Capture the cell that displays the provided text and extract its [x, y] central coordinate. 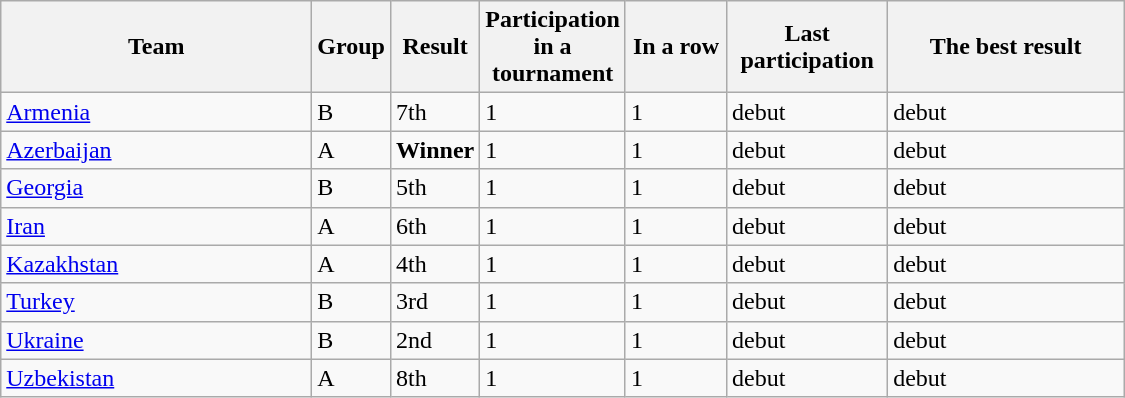
Turkey [156, 302]
2nd [434, 340]
Team [156, 47]
Kazakhstan [156, 264]
4th [434, 264]
In a row [676, 47]
Armenia [156, 112]
5th [434, 188]
Winner [434, 150]
8th [434, 378]
Result [434, 47]
7th [434, 112]
3rd [434, 302]
Iran [156, 226]
Group [352, 47]
Participation in a tournament [553, 47]
Last participation [808, 47]
Georgia [156, 188]
Uzbekistan [156, 378]
Ukraine [156, 340]
6th [434, 226]
The best result [1006, 47]
Azerbaijan [156, 150]
